Capture the cell that displays the provided text and extract its (x, y) central coordinate. 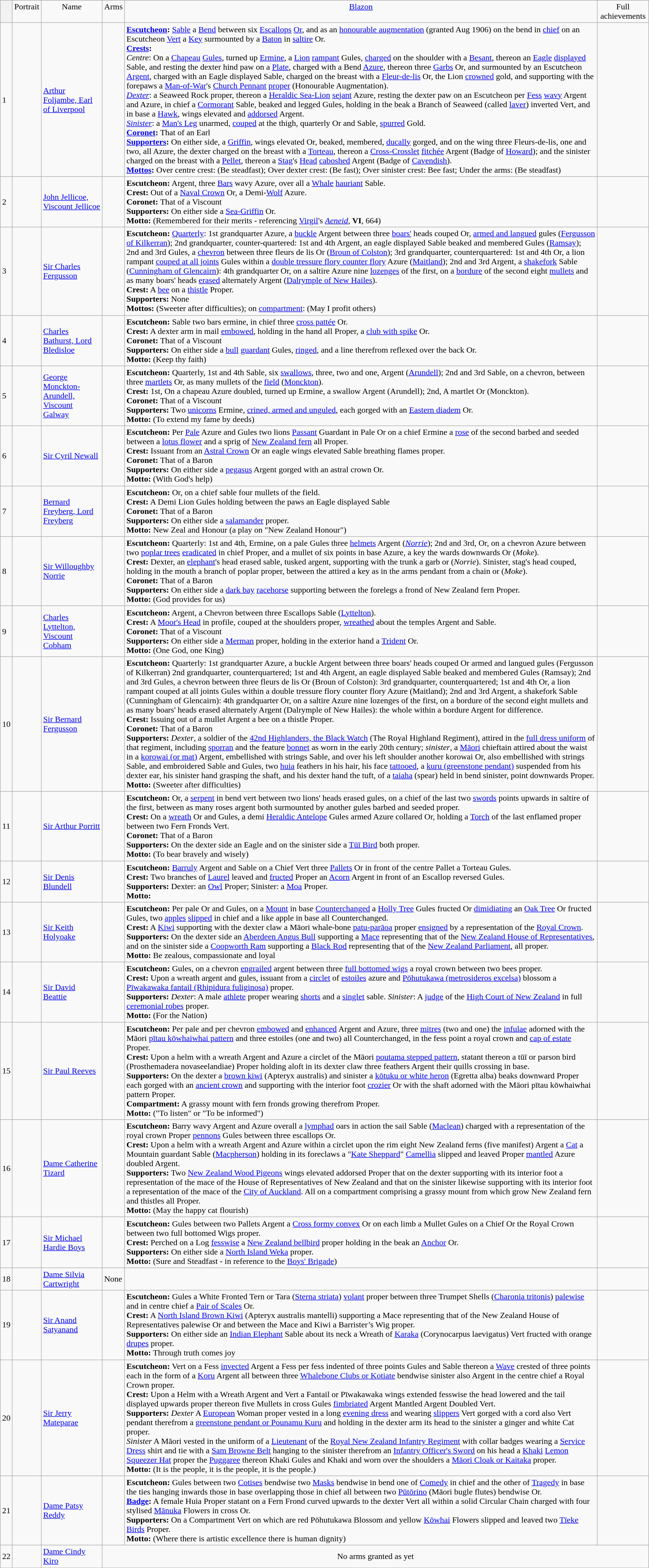
16 (6, 1169)
Dame Silvia Cartwright (72, 1279)
Sir Michael Hardie Boys (72, 1242)
George Monckton-Arundell, Viscount Galway (72, 396)
6 (6, 456)
Charles Lyttelton, Viscount Cobham (72, 631)
17 (6, 1242)
12 (6, 881)
Sir Arthur Porritt (72, 826)
Sir Paul Reeves (72, 1071)
15 (6, 1071)
4 (6, 341)
Arthur Foljambe, Earl of Liverpool (72, 100)
18 (6, 1279)
Dame Cindy Kiro (72, 1556)
Sir Charles Fergusson (72, 271)
9 (6, 631)
3 (6, 271)
Name (72, 12)
19 (6, 1325)
Arms (113, 12)
Sir Jerry Mateparae (72, 1418)
Charles Bathurst, Lord Bledisloe (72, 341)
8 (6, 571)
13 (6, 932)
14 (6, 992)
None (113, 1279)
10 (6, 724)
Dame Catherine Tizard (72, 1169)
Sir Denis Blundell (72, 881)
2 (6, 202)
John Jellicoe, Viscount Jellicoe (72, 202)
20 (6, 1418)
Dame Patsy Reddy (72, 1510)
No arms granted as yet (375, 1556)
Sir Anand Satyanand (72, 1325)
Full achievements (623, 12)
22 (6, 1556)
Sir David Beattie (72, 992)
1 (6, 100)
Blazon (361, 12)
Sir Bernard Fergusson (72, 724)
Sir Cyril Newall (72, 456)
5 (6, 396)
Sir Willoughby Norrie (72, 571)
Portrait (27, 12)
Bernard Freyberg, Lord Freyberg (72, 511)
21 (6, 1510)
7 (6, 511)
11 (6, 826)
Sir Keith Holyoake (72, 932)
